Pinpoint the cell where the given text exists, returning its (X, Y) midpoint coordinate. 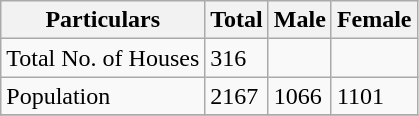
1101 (374, 96)
Female (374, 20)
Male (300, 20)
Particulars (103, 20)
Total No. of Houses (103, 58)
1066 (300, 96)
316 (237, 58)
Population (103, 96)
Total (237, 20)
2167 (237, 96)
